Find where the given text appears and provide that cell's center as (x, y) coordinate. 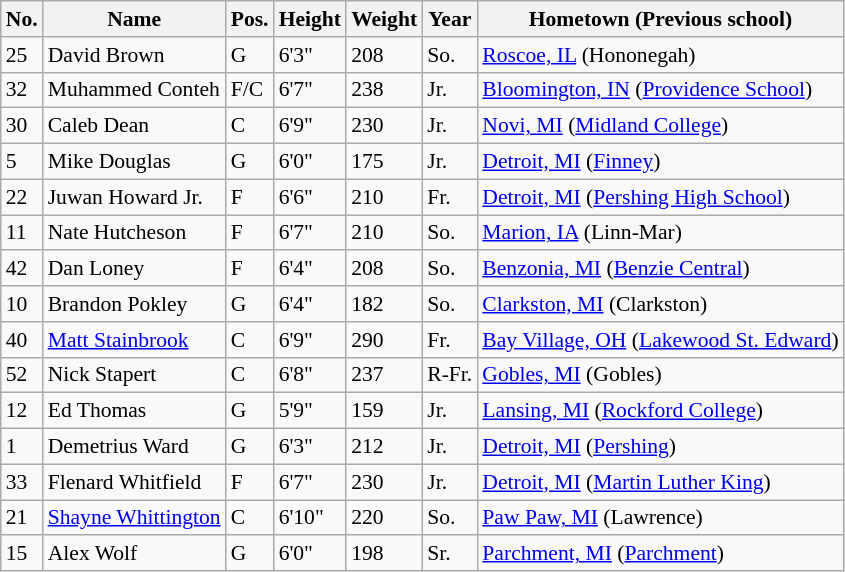
22 (22, 197)
Detroit, MI (Martin Luther King) (660, 482)
No. (22, 19)
Lansing, MI (Rockford College) (660, 411)
6'6" (310, 197)
Mike Douglas (134, 162)
159 (384, 411)
Year (450, 19)
32 (22, 90)
Novi, MI (Midland College) (660, 126)
Name (134, 19)
Benzonia, MI (Benzie Central) (660, 269)
Demetrius Ward (134, 447)
Sr. (450, 554)
Weight (384, 19)
1 (22, 447)
Roscoe, IL (Hononegah) (660, 55)
Detroit, MI (Pershing) (660, 447)
Caleb Dean (134, 126)
Muhammed Conteh (134, 90)
52 (22, 375)
21 (22, 518)
Bloomington, IN (Providence School) (660, 90)
Brandon Pokley (134, 304)
15 (22, 554)
175 (384, 162)
11 (22, 233)
Paw Paw, MI (Lawrence) (660, 518)
Marion, IA (Linn-Mar) (660, 233)
212 (384, 447)
Flenard Whitfield (134, 482)
238 (384, 90)
6'10" (310, 518)
Alex Wolf (134, 554)
Nick Stapert (134, 375)
10 (22, 304)
40 (22, 340)
42 (22, 269)
Clarkston, MI (Clarkston) (660, 304)
Nate Hutcheson (134, 233)
Pos. (250, 19)
Juwan Howard Jr. (134, 197)
Height (310, 19)
12 (22, 411)
Gobles, MI (Gobles) (660, 375)
Dan Loney (134, 269)
290 (384, 340)
Hometown (Previous school) (660, 19)
F/C (250, 90)
25 (22, 55)
6'8" (310, 375)
220 (384, 518)
Detroit, MI (Pershing High School) (660, 197)
Bay Village, OH (Lakewood St. Edward) (660, 340)
Matt Stainbrook (134, 340)
30 (22, 126)
5'9" (310, 411)
Parchment, MI (Parchment) (660, 554)
David Brown (134, 55)
33 (22, 482)
5 (22, 162)
198 (384, 554)
Ed Thomas (134, 411)
Shayne Whittington (134, 518)
182 (384, 304)
Detroit, MI (Finney) (660, 162)
R-Fr. (450, 375)
237 (384, 375)
